Detect which cell encompasses the target text, then output its [X, Y] center coordinate. 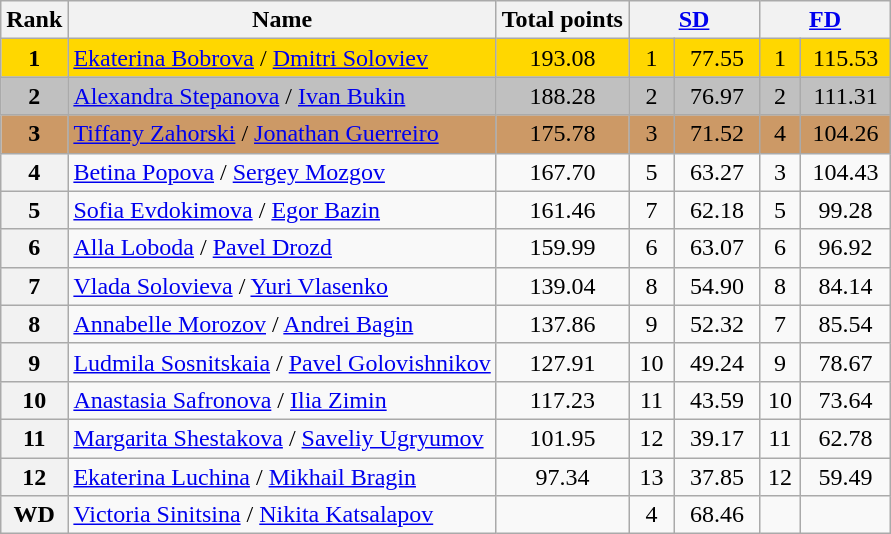
71.52 [716, 134]
Ekaterina Bobrova / Dmitri Soloviev [282, 58]
159.99 [562, 248]
39.17 [716, 438]
54.90 [716, 286]
Vlada Solovieva / Yuri Vlasenko [282, 286]
63.27 [716, 172]
76.97 [716, 96]
Ludmila Sosnitskaia / Pavel Golovishnikov [282, 362]
Margarita Shestakova / Saveliy Ugryumov [282, 438]
Betina Popova / Sergey Mozgov [282, 172]
Ekaterina Luchina / Mikhail Bragin [282, 477]
188.28 [562, 96]
Total points [562, 20]
43.59 [716, 400]
52.32 [716, 324]
117.23 [562, 400]
68.46 [716, 515]
84.14 [846, 286]
104.43 [846, 172]
62.78 [846, 438]
WD [34, 515]
85.54 [846, 324]
37.85 [716, 477]
175.78 [562, 134]
13 [651, 477]
77.55 [716, 58]
137.86 [562, 324]
SD [694, 20]
63.07 [716, 248]
Rank [34, 20]
Annabelle Morozov / Andrei Bagin [282, 324]
111.31 [846, 96]
Sofia Evdokimova / Egor Bazin [282, 210]
62.18 [716, 210]
161.46 [562, 210]
97.34 [562, 477]
Anastasia Safronova / Ilia Zimin [282, 400]
96.92 [846, 248]
49.24 [716, 362]
Name [282, 20]
101.95 [562, 438]
115.53 [846, 58]
99.28 [846, 210]
127.91 [562, 362]
73.64 [846, 400]
Alla Loboda / Pavel Drozd [282, 248]
Alexandra Stepanova / Ivan Bukin [282, 96]
78.67 [846, 362]
193.08 [562, 58]
167.70 [562, 172]
59.49 [846, 477]
Tiffany Zahorski / Jonathan Guerreiro [282, 134]
Victoria Sinitsina / Nikita Katsalapov [282, 515]
104.26 [846, 134]
FD [826, 20]
139.04 [562, 286]
